Detect which cell encompasses the target text, then output its [X, Y] center coordinate. 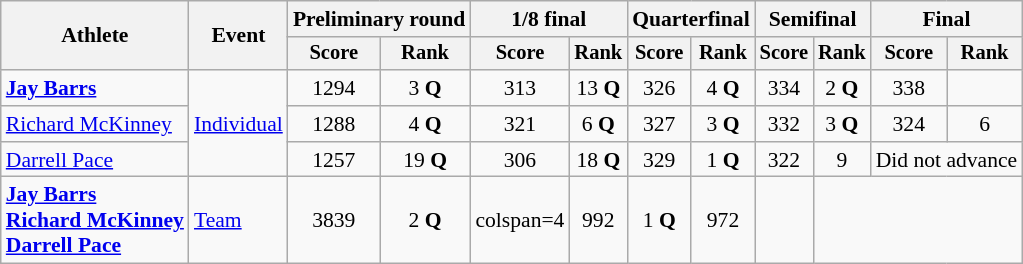
Team [238, 220]
313 [520, 88]
1288 [334, 124]
Athlete [95, 36]
Final [947, 19]
332 [784, 124]
Semifinal [813, 19]
6 [984, 124]
1/8 final [548, 19]
306 [520, 160]
992 [598, 220]
322 [784, 160]
9 [842, 160]
1257 [334, 160]
324 [909, 124]
327 [659, 124]
334 [784, 88]
Jay Barrs [95, 88]
19 Q [426, 160]
Preliminary round [380, 19]
3839 [334, 220]
Quarterfinal [691, 19]
Richard McKinney [95, 124]
972 [722, 220]
329 [659, 160]
Did not advance [947, 160]
326 [659, 88]
6 Q [598, 124]
338 [909, 88]
colspan=4 [520, 220]
Event [238, 36]
321 [520, 124]
Darrell Pace [95, 160]
18 Q [598, 160]
13 Q [598, 88]
Individual [238, 124]
1294 [334, 88]
Jay BarrsRichard McKinneyDarrell Pace [95, 220]
